Provide the (X, Y) coordinate of the cell's center where the given text is located.  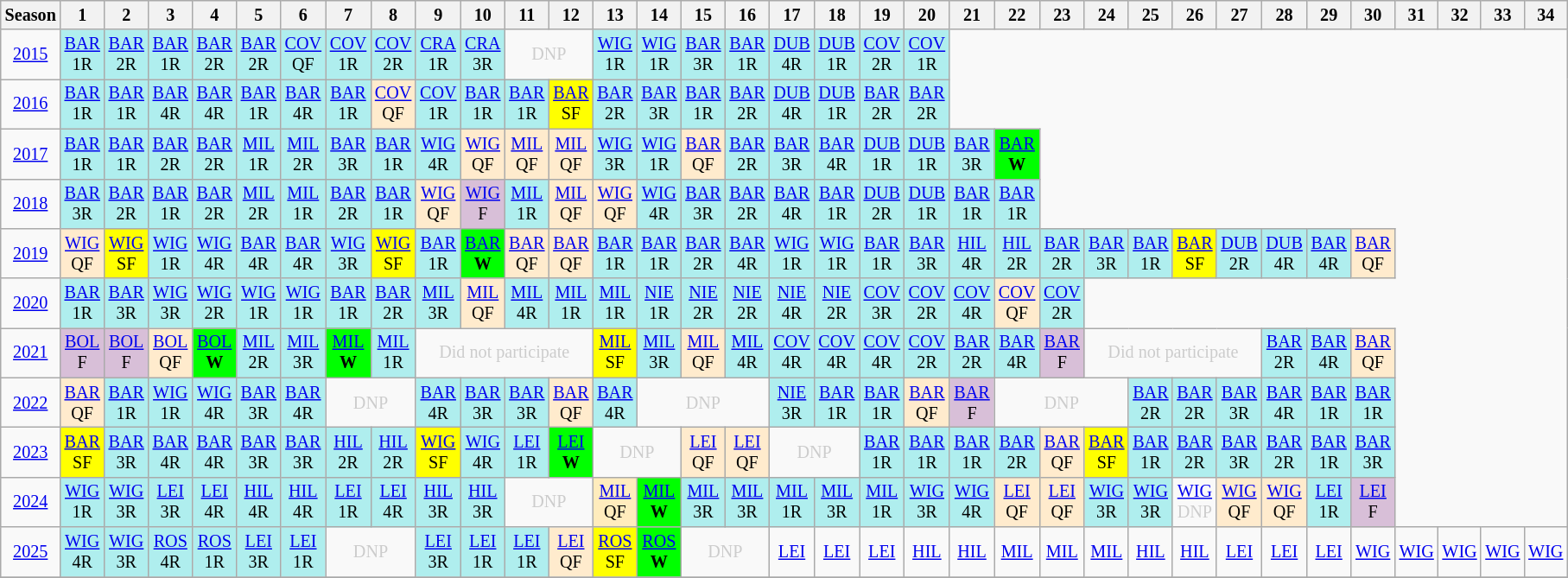
24 (1106, 16)
10 (482, 16)
2022 (31, 403)
ROS1R (214, 552)
5 (259, 16)
31 (1417, 16)
30 (1374, 16)
28 (1285, 16)
17 (791, 16)
3 (171, 16)
11 (527, 16)
2015 (31, 54)
15 (703, 16)
LEIW (570, 453)
19 (882, 16)
1 (83, 16)
NIE1R (658, 303)
2016 (31, 105)
7 (348, 16)
2021 (31, 353)
8 (393, 16)
2024 (31, 502)
2020 (31, 303)
WIGDNP (1194, 502)
2018 (31, 204)
ROSW (658, 552)
18 (837, 16)
MILSF (615, 353)
ROS4R (171, 552)
4 (214, 16)
34 (1546, 16)
CRA3R (482, 54)
2025 (31, 552)
26 (1194, 16)
32 (1460, 16)
29 (1329, 16)
20 (927, 16)
LEIF (1374, 502)
14 (658, 16)
BOLQF (171, 353)
NIE4R (791, 303)
WIG2R (214, 303)
33 (1502, 16)
23 (1062, 16)
16 (746, 16)
Season (31, 16)
2023 (31, 453)
ROSSF (615, 552)
WIGF (482, 204)
12 (570, 16)
CRA1R (438, 54)
2019 (31, 254)
9 (438, 16)
2 (126, 16)
21 (972, 16)
22 (1017, 16)
BOLW (214, 353)
27 (1239, 16)
NIE3R (791, 403)
25 (1151, 16)
2017 (31, 154)
COV3R (882, 303)
6 (303, 16)
13 (615, 16)
